Identify which cell holds the provided text, then report its [x, y] central coordinate. 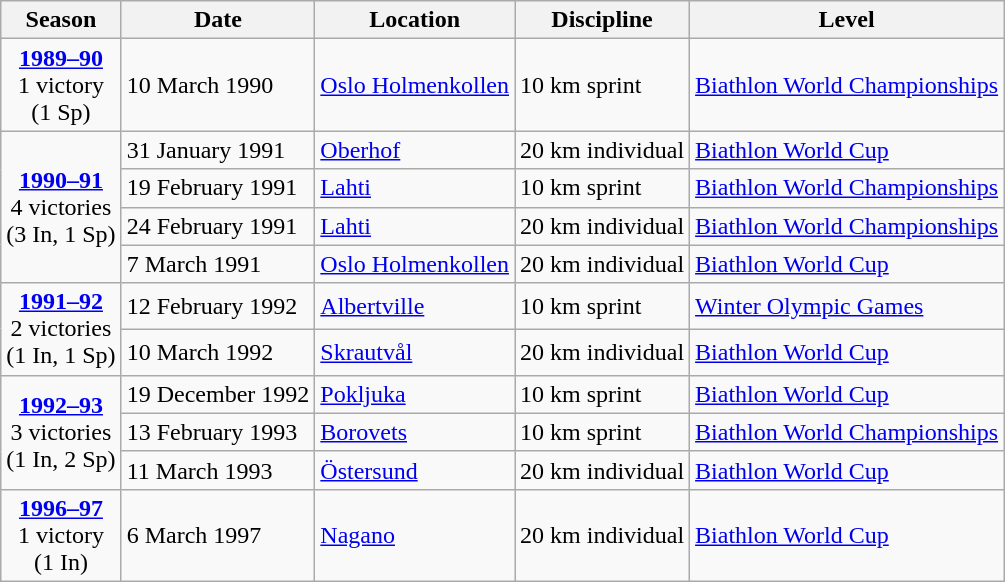
31 January 1991 [218, 150]
Discipline [602, 20]
Nagano [415, 535]
11 March 1993 [218, 470]
Winter Olympic Games [847, 306]
6 March 1997 [218, 535]
Level [847, 20]
24 February 1991 [218, 226]
Location [415, 20]
1992–93 3 victories (1 In, 2 Sp) [61, 432]
Östersund [415, 470]
Date [218, 20]
Skrautvål [415, 352]
1991–92 2 victories (1 In, 1 Sp) [61, 329]
12 February 1992 [218, 306]
Albertville [415, 306]
1996–97 1 victory (1 In) [61, 535]
1989–90 1 victory (1 Sp) [61, 85]
Borovets [415, 432]
10 March 1990 [218, 85]
Oberhof [415, 150]
19 February 1991 [218, 188]
1990–91 4 victories (3 In, 1 Sp) [61, 207]
19 December 1992 [218, 394]
13 February 1993 [218, 432]
Season [61, 20]
7 March 1991 [218, 264]
Pokljuka [415, 394]
10 March 1992 [218, 352]
